Return the [X, Y] coordinate for the center point of the cell that contains the specified text.  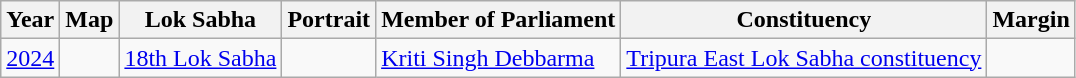
Constituency [804, 20]
Tripura East Lok Sabha constituency [804, 58]
Member of Parliament [498, 20]
Map [90, 20]
Portrait [329, 20]
Kriti Singh Debbarma [498, 58]
Margin [1031, 20]
Lok Sabha [200, 20]
2024 [30, 58]
Year [30, 20]
18th Lok Sabha [200, 58]
